Return the (x, y) coordinate for the center point of the cell that contains the specified text.  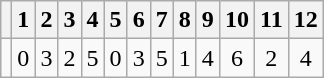
11 (271, 20)
10 (236, 20)
12 (306, 20)
9 (208, 20)
7 (162, 20)
8 (184, 20)
